For the text-containing cell, return its midpoint in (x, y) coordinate format. 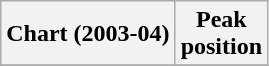
Peakposition (221, 34)
Chart (2003-04) (88, 34)
